Pinpoint the cell where the given text exists, returning its [X, Y] midpoint coordinate. 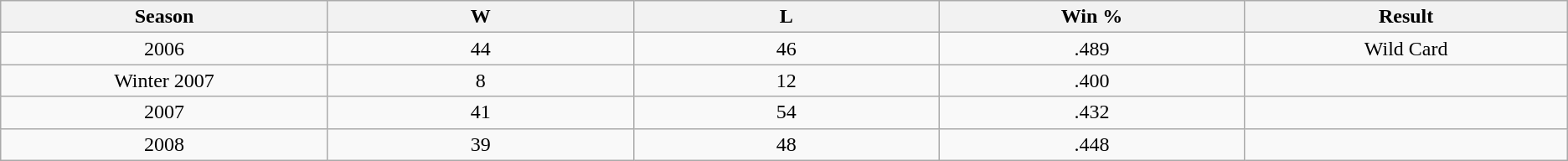
.448 [1092, 144]
Win % [1092, 17]
Winter 2007 [164, 80]
8 [481, 80]
54 [786, 112]
39 [481, 144]
.432 [1092, 112]
41 [481, 112]
2007 [164, 112]
Wild Card [1406, 49]
Season [164, 17]
.489 [1092, 49]
44 [481, 49]
L [786, 17]
12 [786, 80]
.400 [1092, 80]
48 [786, 144]
2006 [164, 49]
2008 [164, 144]
Result [1406, 17]
W [481, 17]
46 [786, 49]
